Return the [x, y] coordinate for the center point of the cell that contains the specified text.  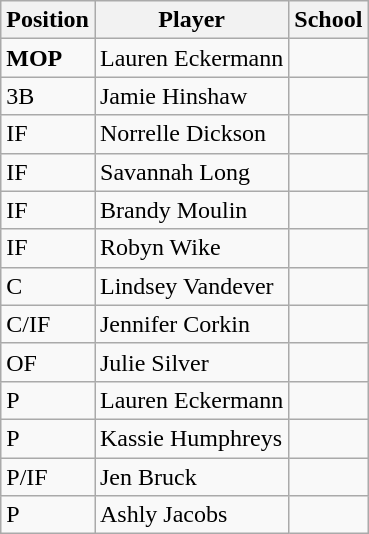
Jennifer Corkin [191, 324]
MOP [48, 58]
Position [48, 20]
C [48, 286]
OF [48, 362]
Savannah Long [191, 172]
Player [191, 20]
School [328, 20]
P/IF [48, 477]
Lindsey Vandever [191, 286]
Norrelle Dickson [191, 134]
C/IF [48, 324]
Ashly Jacobs [191, 515]
Brandy Moulin [191, 210]
3B [48, 96]
Jen Bruck [191, 477]
Jamie Hinshaw [191, 96]
Kassie Humphreys [191, 438]
Julie Silver [191, 362]
Robyn Wike [191, 248]
